Return the [x, y] coordinate for the center point of the cell that contains the specified text.  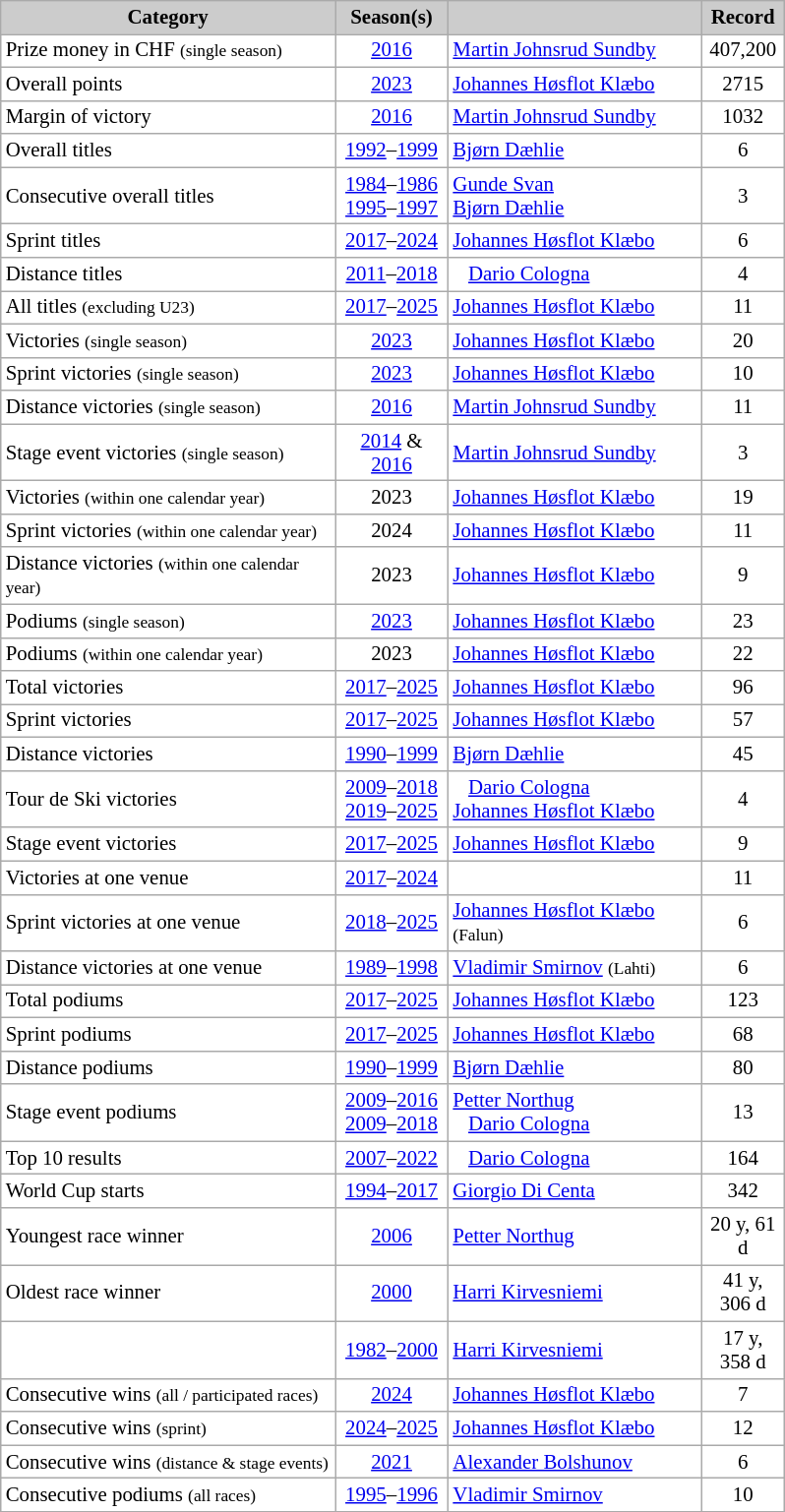
1032 [744, 117]
Consecutive wins (all / participated races) [168, 1395]
Consecutive overall titles [168, 196]
All titles (excluding U23) [168, 307]
Sprint victories [168, 721]
Consecutive wins (sprint) [168, 1428]
164 [744, 1158]
22 [744, 654]
19 [744, 498]
Total podiums [168, 1001]
2006 [392, 1237]
Vladimir Smirnov [574, 1495]
Petter Northug Dario Cologna [574, 1113]
Victories (within one calendar year) [168, 498]
Consecutive podiums (all races) [168, 1495]
20 y, 61 d [744, 1237]
Distance podiums [168, 1067]
123 [744, 1001]
Sprint victories (single season) [168, 374]
Vladimir Smirnov (Lahti) [574, 968]
Sprint victories (within one calendar year) [168, 530]
57 [744, 721]
Top 10 results [168, 1158]
Margin of victory [168, 117]
Overall titles [168, 151]
1984–19861995–1997 [392, 196]
World Cup starts [168, 1191]
Victories (single season) [168, 340]
Podiums (single season) [168, 621]
96 [744, 688]
407,200 [744, 50]
2007–2022 [392, 1158]
Gunde Svan Bjørn Dæhlie [574, 196]
Victories at one venue [168, 877]
Podiums (within one calendar year) [168, 654]
1982–2000 [392, 1350]
Season(s) [392, 18]
13 [744, 1113]
12 [744, 1428]
Dario Cologna Johannes Høsflot Klæbo [574, 799]
2018–2025 [392, 923]
23 [744, 621]
2024–2025 [392, 1428]
2009–20162009–2018 [392, 1113]
Tour de Ski victories [168, 799]
Category [168, 18]
Stage event podiums [168, 1113]
17 y, 358 d [744, 1350]
Johannes Høsflot Klæbo (Falun) [574, 923]
Distance victories (within one calendar year) [168, 575]
Petter Northug [574, 1237]
Giorgio Di Centa [574, 1191]
1989–1998 [392, 968]
1995–1996 [392, 1495]
1992–1999 [392, 151]
Sprint podiums [168, 1034]
Alexander Bolshunov [574, 1462]
Distance victories [168, 755]
Distance victories at one venue [168, 968]
Prize money in CHF (single season) [168, 50]
Consecutive wins (distance & stage events) [168, 1462]
Stage event victories (single season) [168, 453]
2021 [392, 1462]
Sprint titles [168, 241]
41 y, 306 d [744, 1294]
Youngest race winner [168, 1237]
Distance titles [168, 274]
2014 & 2016 [392, 453]
Record [744, 18]
2011–2018 [392, 274]
1994–2017 [392, 1191]
342 [744, 1191]
Sprint victories at one venue [168, 923]
20 [744, 340]
68 [744, 1034]
Total victories [168, 688]
Overall points [168, 84]
7 [744, 1395]
2715 [744, 84]
Stage event victories [168, 844]
2000 [392, 1294]
45 [744, 755]
2009–20182019–2025 [392, 799]
80 [744, 1067]
Oldest race winner [168, 1294]
Distance victories (single season) [168, 407]
